Determine the [x, y] coordinate at the center of the cell enclosing the given text.  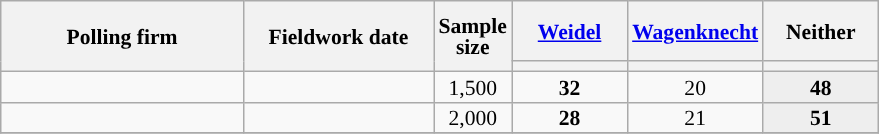
48 [820, 86]
Wagenknecht [695, 31]
51 [820, 118]
20 [695, 86]
32 [570, 86]
Samplesize [473, 36]
Neither [820, 31]
28 [570, 118]
Polling firm [122, 36]
Weidel [570, 31]
Fieldwork date [338, 36]
1,500 [473, 86]
2,000 [473, 118]
21 [695, 118]
